Detect which cell encompasses the target text, then output its (x, y) center coordinate. 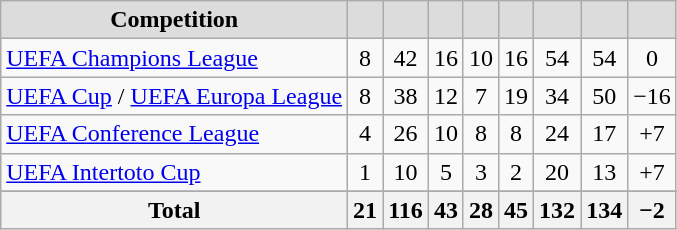
UEFA Intertoto Cup (174, 172)
132 (558, 210)
2 (516, 172)
UEFA Cup / UEFA Europa League (174, 96)
19 (516, 96)
17 (604, 134)
50 (604, 96)
24 (558, 134)
−16 (652, 96)
Total (174, 210)
1 (366, 172)
13 (604, 172)
12 (446, 96)
Competition (174, 20)
UEFA Champions League (174, 58)
7 (480, 96)
4 (366, 134)
5 (446, 172)
34 (558, 96)
28 (480, 210)
26 (406, 134)
UEFA Conference League (174, 134)
21 (366, 210)
38 (406, 96)
20 (558, 172)
134 (604, 210)
−2 (652, 210)
42 (406, 58)
3 (480, 172)
116 (406, 210)
43 (446, 210)
45 (516, 210)
0 (652, 58)
